Output the (X, Y) coordinate of the center of the cell containing the given text.  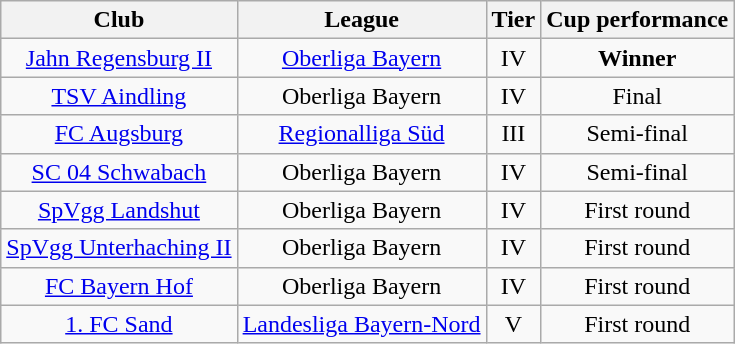
III (514, 134)
Club (119, 20)
TSV Aindling (119, 96)
Jahn Regensburg II (119, 58)
FC Augsburg (119, 134)
Cup performance (638, 20)
Regionalliga Süd (362, 134)
FC Bayern Hof (119, 286)
SpVgg Unterhaching II (119, 248)
1. FC Sand (119, 324)
Winner (638, 58)
V (514, 324)
Landesliga Bayern-Nord (362, 324)
SpVgg Landshut (119, 210)
Tier (514, 20)
Final (638, 96)
League (362, 20)
SC 04 Schwabach (119, 172)
